Return (x, y) of the center of cell containing provided text 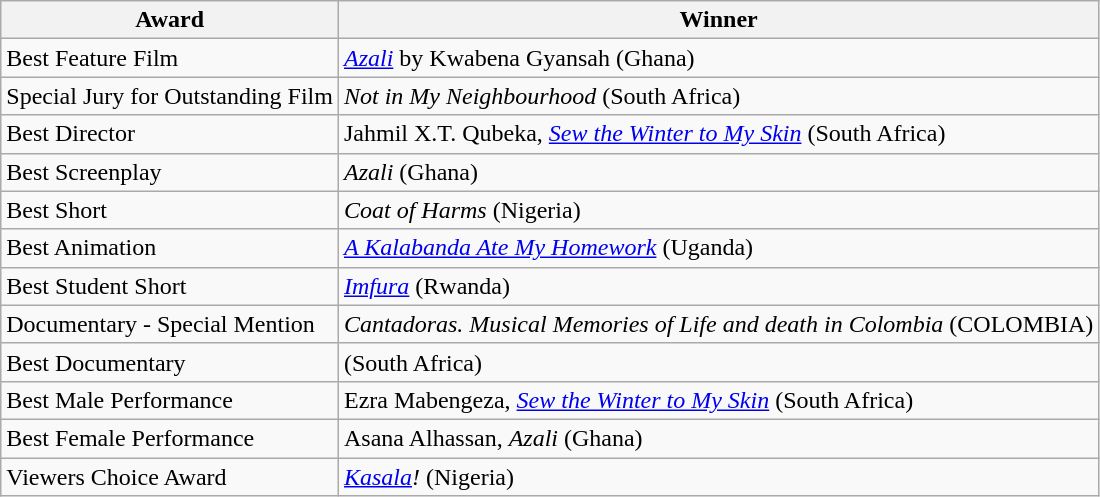
Jahmil X.T. Qubeka, Sew the Winter to My Skin (South Africa) (718, 134)
Documentary - Special Mention (170, 324)
Winner (718, 20)
Asana Alhassan, Azali (Ghana) (718, 438)
Best Director (170, 134)
Best Screenplay (170, 172)
Not in My Neighbourhood (South Africa) (718, 96)
Best Feature Film (170, 58)
Kasala! (Nigeria) (718, 477)
Best Female Performance (170, 438)
Best Student Short (170, 286)
Best Documentary (170, 362)
Special Jury for Outstanding Film (170, 96)
(South Africa) (718, 362)
Azali by Kwabena Gyansah (Ghana) (718, 58)
Cantadoras. Musical Memories of Life and death in Colombia (COLOMBIA) (718, 324)
Best Animation (170, 248)
Ezra Mabengeza, Sew the Winter to My Skin (South Africa) (718, 400)
Viewers Choice Award (170, 477)
Best Male Performance (170, 400)
Award (170, 20)
Imfura (Rwanda) (718, 286)
Coat of Harms (Nigeria) (718, 210)
Best Short (170, 210)
Azali (Ghana) (718, 172)
A Kalabanda Ate My Homework (Uganda) (718, 248)
